Extract the [X, Y] coordinate from the center of the cell holding the provided text.  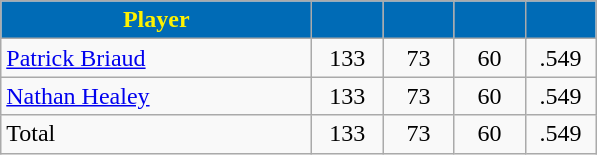
Player [156, 20]
Nathan Healey [156, 96]
Total [156, 134]
Patrick Briaud [156, 58]
